Scan for the cell matching the given text and deliver its (x, y) coordinate at center. 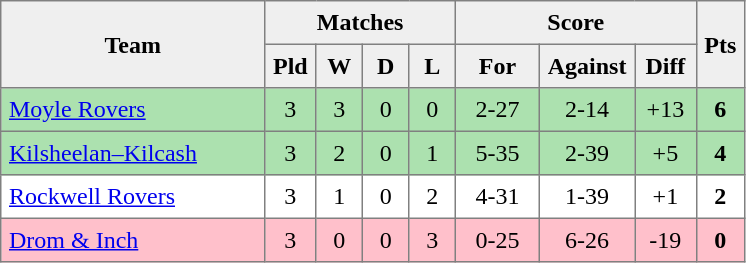
5-35 (497, 153)
Pts (720, 44)
2-39 (586, 153)
+1 (666, 197)
6 (720, 110)
D (385, 66)
+13 (666, 110)
Drom & Inch (133, 240)
+5 (666, 153)
2-27 (497, 110)
4-31 (497, 197)
1-39 (586, 197)
W (339, 66)
Team (133, 44)
0-25 (497, 240)
Matches (360, 23)
Diff (666, 66)
Against (586, 66)
Pld (290, 66)
-19 (666, 240)
4 (720, 153)
Score (576, 23)
Rockwell Rovers (133, 197)
2-14 (586, 110)
Moyle Rovers (133, 110)
For (497, 66)
L (432, 66)
Kilsheelan–Kilcash (133, 153)
6-26 (586, 240)
